For the text-containing cell, return its midpoint in [x, y] coordinate format. 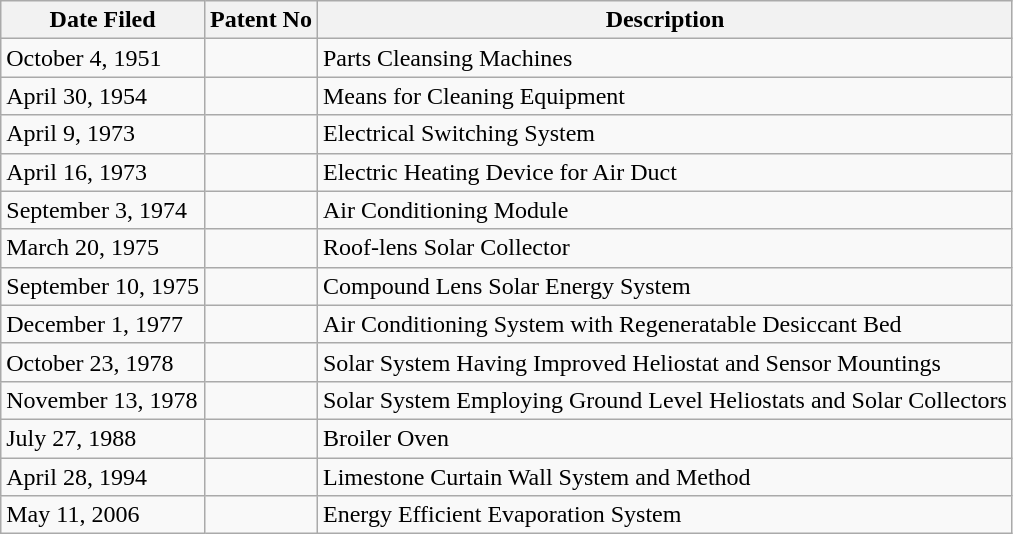
Solar System Having Improved Heliostat and Sensor Mountings [664, 362]
Air Conditioning System with Regeneratable Desiccant Bed [664, 324]
April 28, 1994 [103, 477]
May 11, 2006 [103, 515]
Roof-lens Solar Collector [664, 248]
April 9, 1973 [103, 134]
December 1, 1977 [103, 324]
July 27, 1988 [103, 438]
September 3, 1974 [103, 210]
Solar System Employing Ground Level Heliostats and Solar Collectors [664, 400]
Compound Lens Solar Energy System [664, 286]
Parts Cleansing Machines [664, 58]
Air Conditioning Module [664, 210]
Energy Efficient Evaporation System [664, 515]
Patent No [260, 20]
Electric Heating Device for Air Duct [664, 172]
October 4, 1951 [103, 58]
October 23, 1978 [103, 362]
Means for Cleaning Equipment [664, 96]
Description [664, 20]
September 10, 1975 [103, 286]
April 16, 1973 [103, 172]
April 30, 1954 [103, 96]
Limestone Curtain Wall System and Method [664, 477]
Broiler Oven [664, 438]
November 13, 1978 [103, 400]
Date Filed [103, 20]
March 20, 1975 [103, 248]
Electrical Switching System [664, 134]
